Output the [X, Y] coordinate of the center of the cell containing the given text.  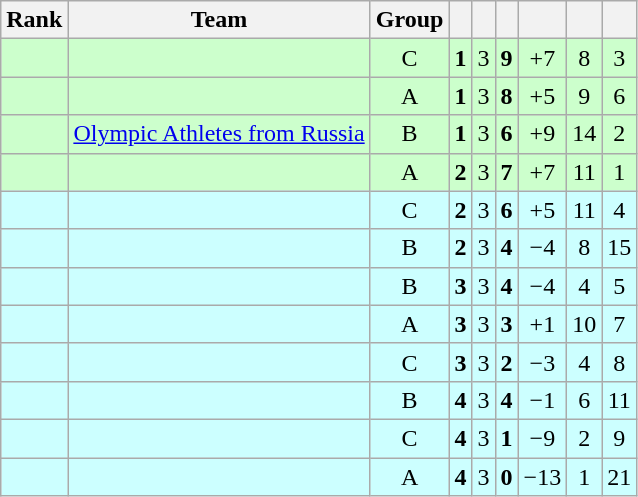
Olympic Athletes from Russia [219, 134]
−3 [542, 362]
14 [584, 134]
0 [506, 477]
Rank [34, 20]
10 [584, 324]
+1 [542, 324]
−13 [542, 477]
Team [219, 20]
5 [620, 286]
+9 [542, 134]
21 [620, 477]
−9 [542, 438]
15 [620, 248]
−1 [542, 400]
Group [410, 20]
